Scan for the cell matching the given text and deliver its (X, Y) coordinate at center. 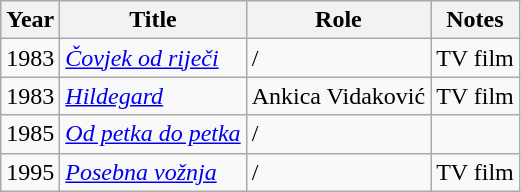
Title (153, 20)
Ankica Vidaković (338, 96)
Hildegard (153, 96)
1995 (30, 172)
Posebna vožnja (153, 172)
1985 (30, 134)
Notes (476, 20)
Od petka do petka (153, 134)
Role (338, 20)
Year (30, 20)
Čovjek od riječi (153, 58)
